Output the [x, y] coordinate of the center of the cell containing the given text.  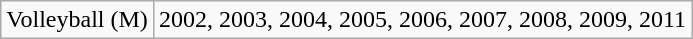
Volleyball (M) [78, 20]
2002, 2003, 2004, 2005, 2006, 2007, 2008, 2009, 2011 [422, 20]
